Locate the cell with the specified text and output its [X, Y] center coordinate. 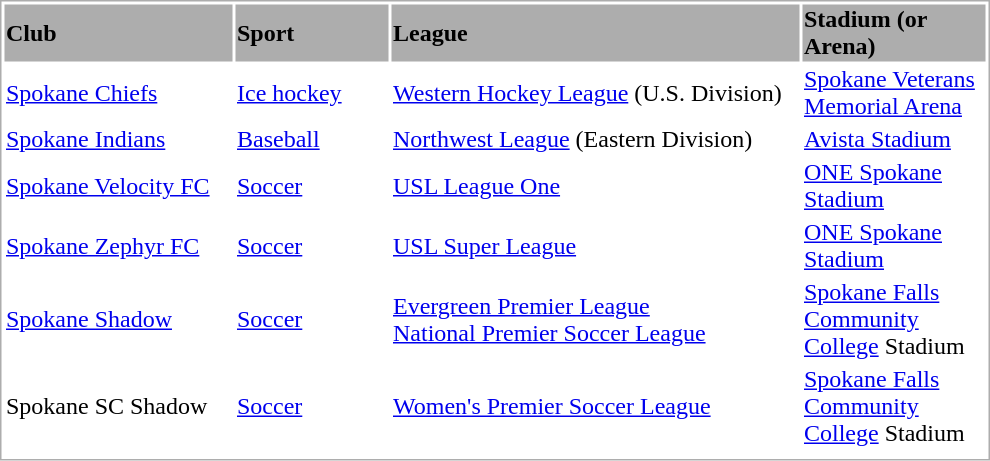
Baseball [312, 139]
Stadium (or Arena) [894, 32]
Ice hockey [312, 92]
USL Super League [596, 246]
Western Hockey League (U.S. Division) [596, 92]
Spokane SC Shadow [118, 406]
Avista Stadium [894, 139]
Spokane Zephyr FC [118, 246]
Club [118, 32]
Spokane Indians [118, 139]
Spokane Velocity FC [118, 186]
Spokane Chiefs [118, 92]
Evergreen Premier LeagueNational Premier Soccer League [596, 320]
Women's Premier Soccer League [596, 406]
Sport [312, 32]
Spokane Veterans Memorial Arena [894, 92]
Spokane Shadow [118, 320]
Northwest League (Eastern Division) [596, 139]
USL League One [596, 186]
League [596, 32]
